Detect which cell encompasses the target text, then output its (X, Y) center coordinate. 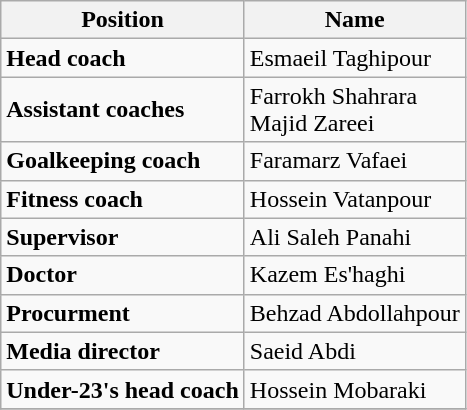
Behzad Abdollahpour (354, 313)
Farrokh Shahrara Majid Zareei (354, 110)
Assistant coaches (123, 110)
Kazem Es'haghi (354, 275)
Position (123, 20)
Ali Saleh Panahi (354, 237)
Esmaeil Taghipour (354, 58)
Goalkeeping coach (123, 161)
Doctor (123, 275)
Name (354, 20)
Fitness coach (123, 199)
Hossein Vatanpour (354, 199)
Under-23's head coach (123, 389)
Hossein Mobaraki (354, 389)
Head coach (123, 58)
Media director (123, 351)
Saeid Abdi (354, 351)
Procurment (123, 313)
Supervisor (123, 237)
Faramarz Vafaei (354, 161)
